Determine the (x, y) coordinate at the center of the cell enclosing the given text.  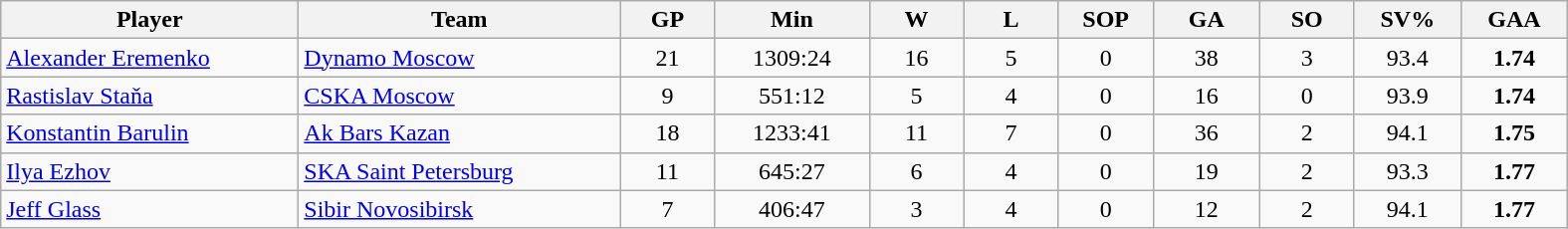
645:27 (792, 171)
19 (1207, 171)
36 (1207, 133)
406:47 (792, 209)
12 (1207, 209)
CSKA Moscow (460, 96)
GA (1207, 20)
Team (460, 20)
Ilya Ezhov (149, 171)
38 (1207, 58)
21 (667, 58)
SV% (1408, 20)
93.9 (1408, 96)
6 (916, 171)
SOP (1105, 20)
Min (792, 20)
Sibir Novosibirsk (460, 209)
93.3 (1408, 171)
L (1011, 20)
Konstantin Barulin (149, 133)
551:12 (792, 96)
Ak Bars Kazan (460, 133)
W (916, 20)
SKA Saint Petersburg (460, 171)
Player (149, 20)
Jeff Glass (149, 209)
SO (1306, 20)
GP (667, 20)
1.75 (1513, 133)
9 (667, 96)
GAA (1513, 20)
Alexander Eremenko (149, 58)
Dynamo Moscow (460, 58)
18 (667, 133)
93.4 (1408, 58)
1309:24 (792, 58)
1233:41 (792, 133)
Rastislav Staňa (149, 96)
